Find where the given text appears and provide that cell's center as [X, Y] coordinate. 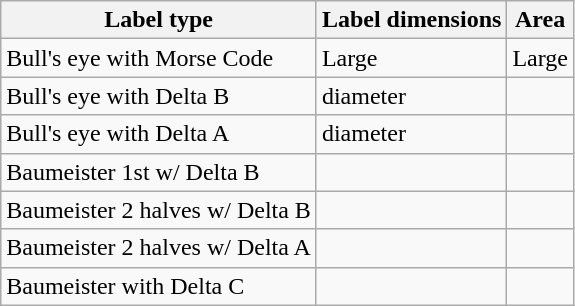
Label dimensions [411, 20]
Bull's eye with Delta A [159, 134]
Area [540, 20]
Bull's eye with Delta B [159, 96]
Baumeister 1st w/ Delta B [159, 172]
Label type [159, 20]
Baumeister 2 halves w/ Delta B [159, 210]
Bull's eye with Morse Code [159, 58]
Baumeister 2 halves w/ Delta A [159, 248]
Baumeister with Delta C [159, 286]
